Search for the cell housing the specified text and yield its (x, y) center coordinate. 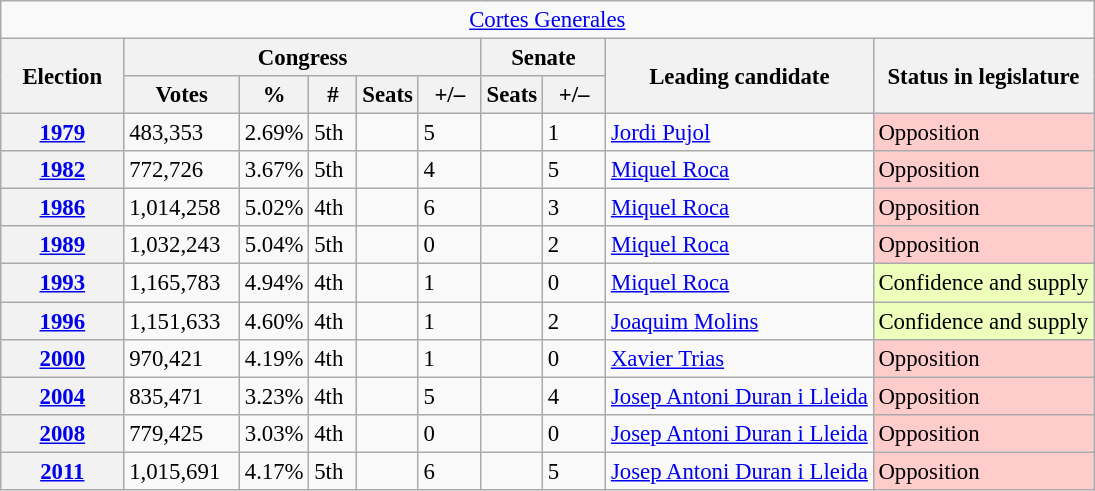
3.23% (274, 396)
835,471 (182, 396)
1986 (62, 208)
4.94% (274, 283)
5.02% (274, 208)
1,032,243 (182, 245)
Senate (543, 58)
1993 (62, 283)
Xavier Trias (740, 358)
Joaquim Molins (740, 321)
1,151,633 (182, 321)
1982 (62, 170)
970,421 (182, 358)
1996 (62, 321)
3 (574, 208)
1,014,258 (182, 208)
4.19% (274, 358)
Cortes Generales (548, 20)
2.69% (274, 133)
2004 (62, 396)
3.03% (274, 433)
1979 (62, 133)
3.67% (274, 170)
4.17% (274, 471)
Leading candidate (740, 76)
Congress (302, 58)
2000 (62, 358)
4.60% (274, 321)
772,726 (182, 170)
5.04% (274, 245)
Status in legislature (984, 76)
% (274, 95)
1,165,783 (182, 283)
779,425 (182, 433)
Jordi Pujol (740, 133)
Votes (182, 95)
2008 (62, 433)
Election (62, 76)
483,353 (182, 133)
1989 (62, 245)
1,015,691 (182, 471)
2011 (62, 471)
# (333, 95)
